Search for the cell housing the specified text and yield its (x, y) center coordinate. 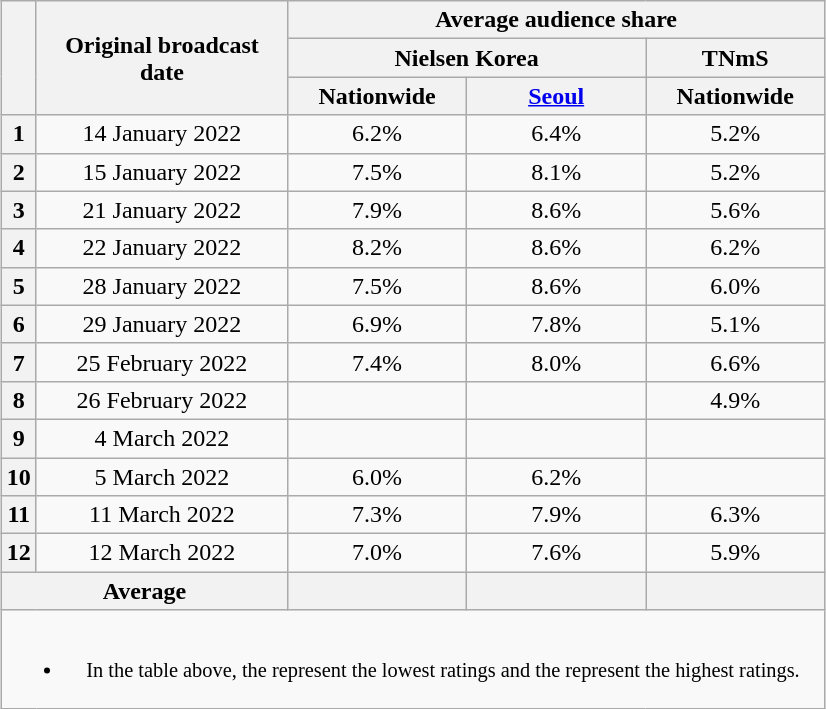
Original broadcast date (162, 58)
3 (18, 210)
7.8% (556, 324)
8.0% (556, 362)
Nielsen Korea (467, 58)
5 March 2022 (162, 477)
10 (18, 477)
5.9% (736, 553)
6.4% (556, 134)
8.2% (378, 248)
5.1% (736, 324)
21 January 2022 (162, 210)
7.3% (378, 515)
8 (18, 400)
11 (18, 515)
29 January 2022 (162, 324)
In the table above, the represent the lowest ratings and the represent the highest ratings. (413, 659)
4 March 2022 (162, 438)
8.1% (556, 172)
26 February 2022 (162, 400)
6 (18, 324)
6.3% (736, 515)
6.9% (378, 324)
12 (18, 553)
2 (18, 172)
Seoul (556, 96)
4 (18, 248)
7.4% (378, 362)
TNmS (736, 58)
7.6% (556, 553)
22 January 2022 (162, 248)
28 January 2022 (162, 286)
Average audience share (556, 20)
5 (18, 286)
7.0% (378, 553)
12 March 2022 (162, 553)
4.9% (736, 400)
9 (18, 438)
14 January 2022 (162, 134)
15 January 2022 (162, 172)
1 (18, 134)
6.6% (736, 362)
11 March 2022 (162, 515)
25 February 2022 (162, 362)
5.6% (736, 210)
7 (18, 362)
Average (144, 591)
